For the text-containing cell, return its midpoint in [X, Y] coordinate format. 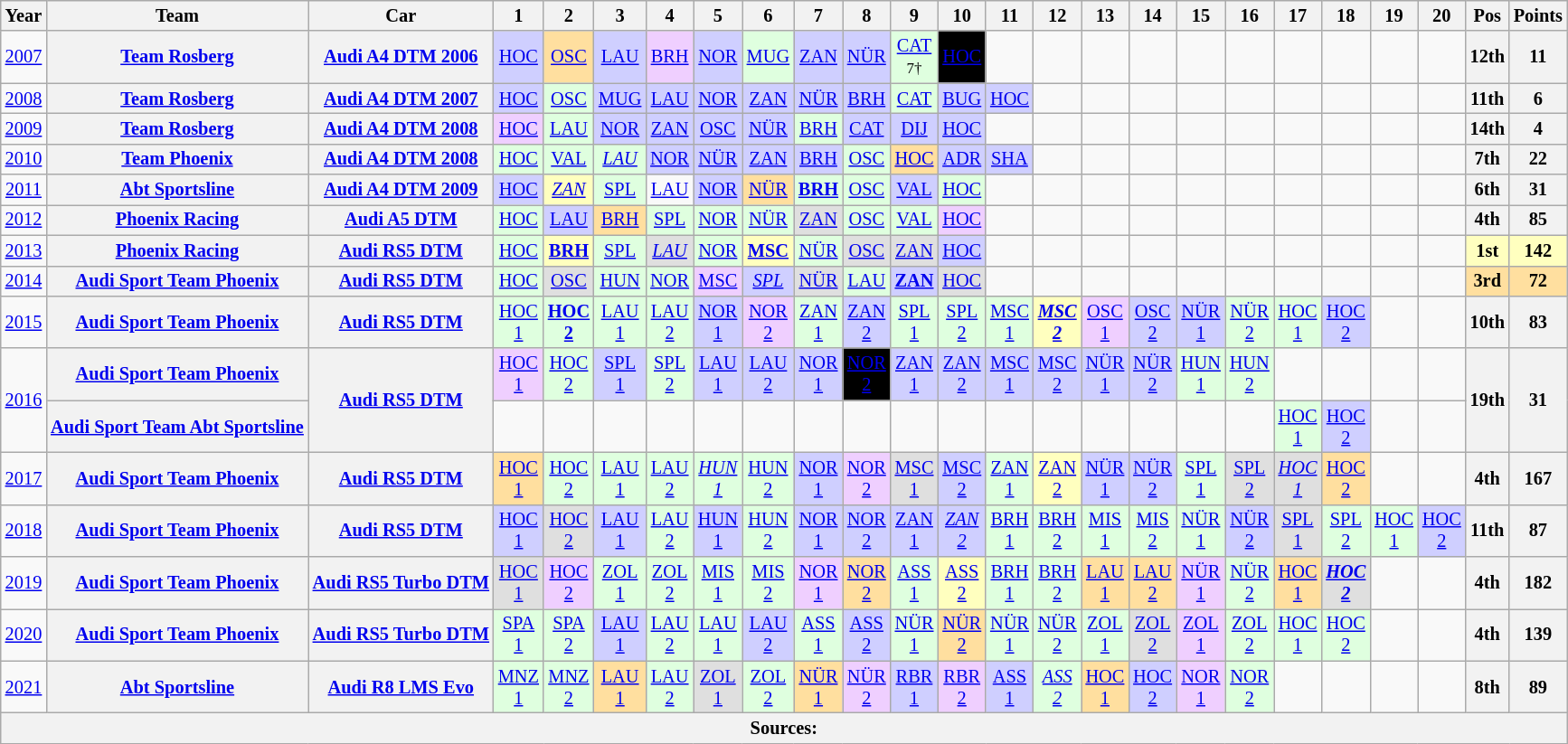
12th [1488, 57]
2017 [24, 478]
SPA2 [569, 635]
Audi A4 DTM 2007 [401, 99]
16 [1250, 15]
17 [1299, 15]
2015 [24, 322]
1 [519, 15]
18 [1346, 15]
2021 [24, 687]
15 [1201, 15]
2010 [24, 159]
Audi A5 DTM [401, 220]
182 [1538, 583]
2 [569, 15]
72 [1538, 281]
BUG [962, 99]
OSC1 [1105, 322]
167 [1538, 478]
83 [1538, 322]
2014 [24, 281]
MNZ2 [569, 687]
Points [1538, 15]
2018 [24, 531]
3 [620, 15]
HUN [620, 281]
2012 [24, 220]
SPA1 [519, 635]
2016 [24, 400]
139 [1538, 635]
2009 [24, 128]
10 [962, 15]
RBR2 [962, 687]
Audi A4 DTM 2006 [401, 57]
8 [866, 15]
22 [1538, 159]
2007 [24, 57]
13 [1105, 15]
19 [1394, 15]
2013 [24, 250]
Sources: [784, 728]
RBR1 [915, 687]
142 [1538, 250]
12 [1058, 15]
6th [1488, 190]
Year [24, 15]
OSC2 [1152, 322]
10th [1488, 322]
2008 [24, 99]
7 [818, 15]
89 [1538, 687]
14 [1152, 15]
CAT7† [915, 57]
Audi R8 LMS Evo [401, 687]
2011 [24, 190]
2019 [24, 583]
Audi A4 DTM 2009 [401, 190]
5 [718, 15]
Team Phoenix [177, 159]
85 [1538, 220]
14th [1488, 128]
2020 [24, 635]
ADR [962, 159]
87 [1538, 531]
DIJ [915, 128]
8th [1488, 687]
20 [1441, 15]
Audi Sport Team Abt Sportsline [177, 427]
Team [177, 15]
7th [1488, 159]
3rd [1488, 281]
SHA [1009, 159]
9 [915, 15]
MNZ1 [519, 687]
Car [401, 15]
1st [1488, 250]
19th [1488, 400]
Pos [1488, 15]
